Extract the (X, Y) coordinate from the center of the cell holding the provided text.  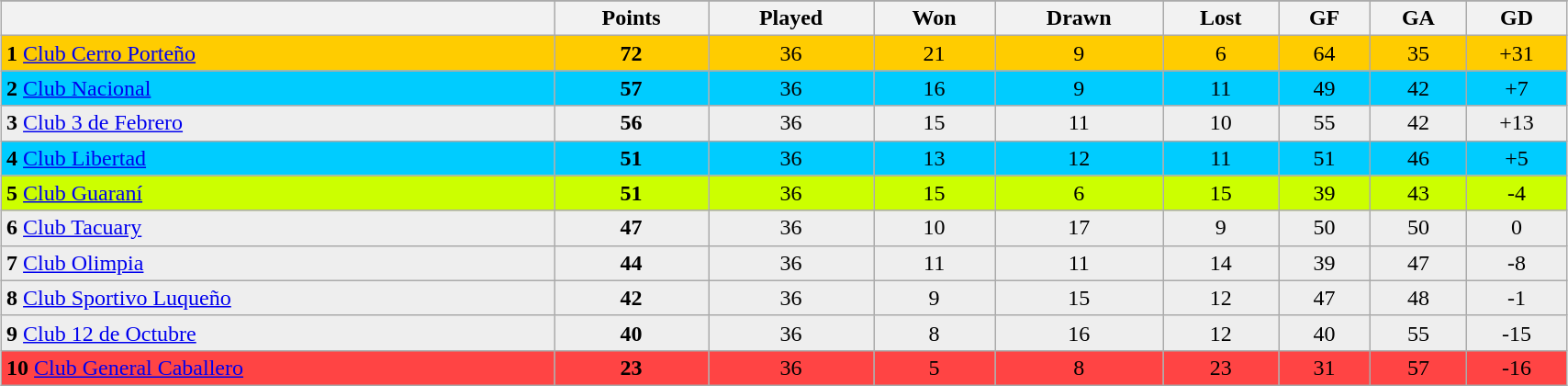
Won (935, 18)
-15 (1517, 333)
+5 (1517, 158)
Lost (1221, 18)
Drawn (1080, 18)
21 (935, 53)
48 (1417, 298)
+13 (1517, 123)
5 (935, 368)
GD (1517, 18)
0 (1517, 228)
GA (1417, 18)
2 Club Nacional (278, 88)
Played (791, 18)
43 (1417, 193)
35 (1417, 53)
3 Club 3 de Febrero (278, 123)
Points (632, 18)
8 Club Sportivo Luqueño (278, 298)
64 (1324, 53)
49 (1324, 88)
-4 (1517, 193)
56 (632, 123)
13 (935, 158)
6 Club Tacuary (278, 228)
7 Club Olimpia (278, 263)
9 Club 12 de Octubre (278, 333)
+7 (1517, 88)
10 Club General Caballero (278, 368)
GF (1324, 18)
-1 (1517, 298)
14 (1221, 263)
4 Club Libertad (278, 158)
72 (632, 53)
44 (632, 263)
46 (1417, 158)
31 (1324, 368)
5 Club Guaraní (278, 193)
-16 (1517, 368)
17 (1080, 228)
-8 (1517, 263)
+31 (1517, 53)
1 Club Cerro Porteño (278, 53)
